Output the [X, Y] coordinate of the center of the cell containing the given text.  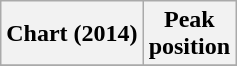
Chart (2014) [72, 34]
Peakposition [189, 34]
